Pinpoint the cell where the given text exists, returning its (X, Y) midpoint coordinate. 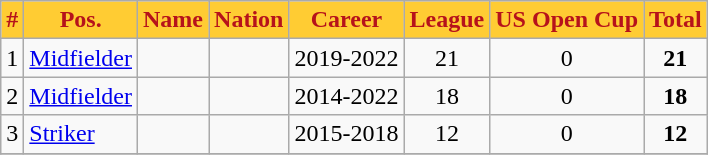
Total (676, 20)
Name (174, 20)
2019-2022 (346, 58)
1 (12, 58)
Nation (249, 20)
2014-2022 (346, 96)
Pos. (81, 20)
Striker (81, 134)
Career (346, 20)
2015-2018 (346, 134)
# (12, 20)
US Open Cup (567, 20)
3 (12, 134)
2 (12, 96)
League (447, 20)
